Find where the given text appears and provide that cell's center as [X, Y] coordinate. 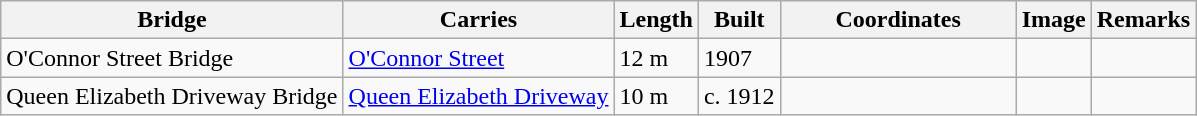
Built [739, 20]
Remarks [1143, 20]
Bridge [172, 20]
Queen Elizabeth Driveway [478, 96]
Image [1054, 20]
Coordinates [898, 20]
10 m [656, 96]
O'Connor Street [478, 58]
Carries [478, 20]
c. 1912 [739, 96]
1907 [739, 58]
Length [656, 20]
Queen Elizabeth Driveway Bridge [172, 96]
12 m [656, 58]
O'Connor Street Bridge [172, 58]
